Scan for the cell matching the given text and deliver its [X, Y] coordinate at center. 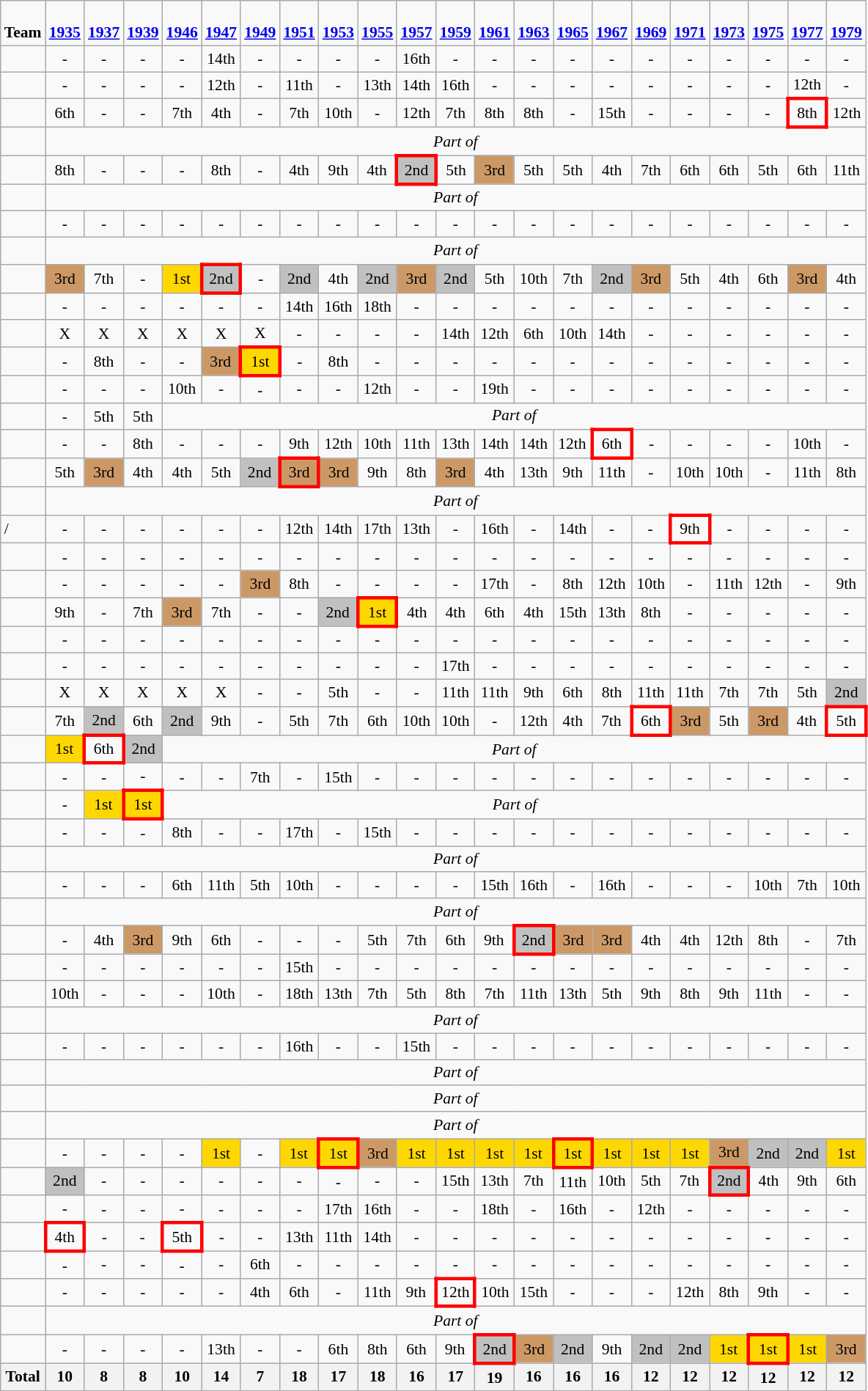
1963 [534, 23]
1971 [689, 23]
1977 [806, 23]
1947 [221, 23]
1973 [729, 23]
1953 [339, 23]
1965 [573, 23]
1937 [104, 23]
1969 [651, 23]
1961 [494, 23]
1946 [182, 23]
7 [260, 1377]
1957 [416, 23]
1939 [142, 23]
1951 [299, 23]
Total [23, 1377]
/ [23, 529]
1949 [260, 23]
1955 [377, 23]
1967 [611, 23]
19th [494, 389]
19 [494, 1377]
Team [23, 23]
14 [221, 1377]
1959 [456, 23]
1935 [65, 23]
1979 [846, 23]
1975 [768, 23]
